Find where the given text appears and provide that cell's center as [X, Y] coordinate. 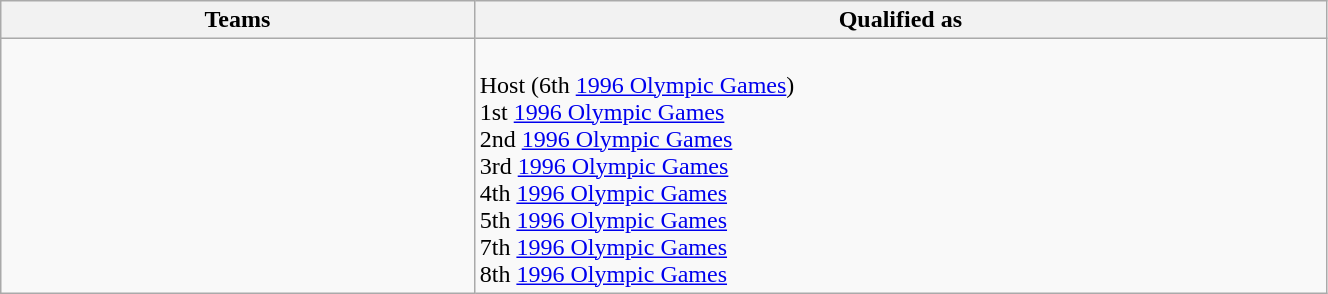
Qualified as [900, 20]
Teams [238, 20]
